Capture the cell that displays the provided text and extract its (x, y) central coordinate. 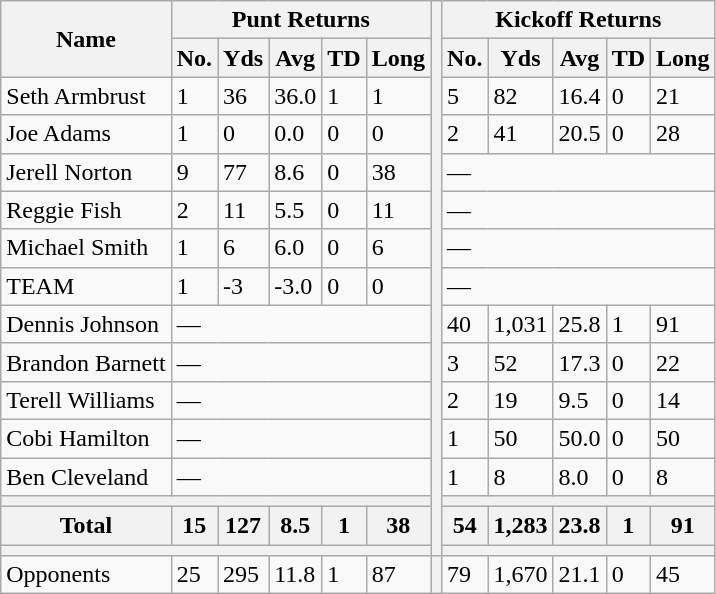
Joe Adams (86, 134)
Seth Armbrust (86, 96)
Total (86, 526)
36 (244, 96)
45 (683, 575)
1,031 (520, 324)
3 (465, 362)
52 (520, 362)
0.0 (296, 134)
54 (465, 526)
82 (520, 96)
8.5 (296, 526)
14 (683, 400)
9.5 (580, 400)
-3 (244, 286)
6.0 (296, 248)
5 (465, 96)
36.0 (296, 96)
Jerell Norton (86, 172)
5.5 (296, 210)
Dennis Johnson (86, 324)
8.6 (296, 172)
20.5 (580, 134)
1,283 (520, 526)
50.0 (580, 438)
Brandon Barnett (86, 362)
1,670 (520, 575)
127 (244, 526)
9 (194, 172)
25 (194, 575)
-3.0 (296, 286)
TEAM (86, 286)
40 (465, 324)
28 (683, 134)
Michael Smith (86, 248)
17.3 (580, 362)
Cobi Hamilton (86, 438)
79 (465, 575)
22 (683, 362)
19 (520, 400)
Name (86, 39)
21.1 (580, 575)
11.8 (296, 575)
Terell Williams (86, 400)
23.8 (580, 526)
Punt Returns (300, 20)
25.8 (580, 324)
77 (244, 172)
Reggie Fish (86, 210)
Opponents (86, 575)
Ben Cleveland (86, 477)
Kickoff Returns (578, 20)
87 (398, 575)
16.4 (580, 96)
21 (683, 96)
8.0 (580, 477)
295 (244, 575)
41 (520, 134)
15 (194, 526)
